From the cell containing the given text, extract its center point as [X, Y] coordinate. 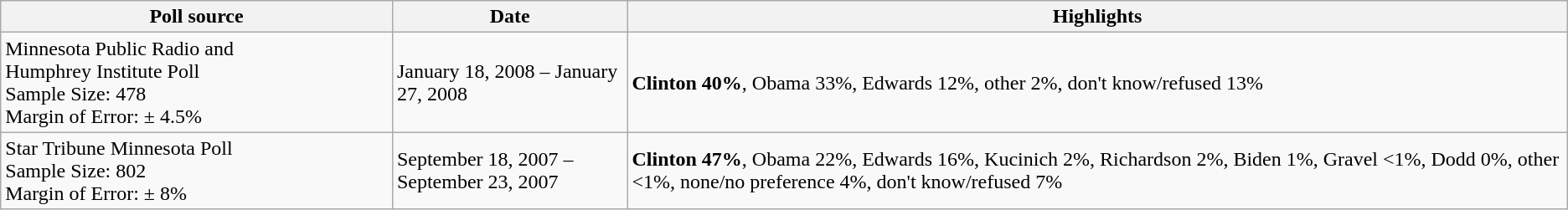
January 18, 2008 – January 27, 2008 [509, 82]
Star Tribune Minnesota PollSample Size: 802 Margin of Error: ± 8% [197, 171]
Minnesota Public Radio and Humphrey Institute PollSample Size: 478 Margin of Error: ± 4.5% [197, 82]
Poll source [197, 17]
Clinton 40%, Obama 33%, Edwards 12%, other 2%, don't know/refused 13% [1097, 82]
Date [509, 17]
September 18, 2007 – September 23, 2007 [509, 171]
Highlights [1097, 17]
